Return (x, y) of the center of cell containing provided text 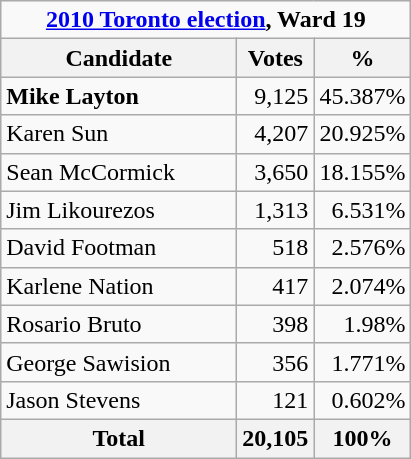
1.771% (362, 362)
417 (276, 286)
2.576% (362, 248)
18.155% (362, 172)
Sean McCormick (119, 172)
Karlene Nation (119, 286)
Jason Stevens (119, 400)
Mike Layton (119, 96)
2.074% (362, 286)
6.531% (362, 210)
9,125 (276, 96)
David Footman (119, 248)
Total (119, 438)
398 (276, 324)
4,207 (276, 134)
1,313 (276, 210)
1.98% (362, 324)
100% (362, 438)
Rosario Bruto (119, 324)
Votes (276, 58)
% (362, 58)
2010 Toronto election, Ward 19 (206, 20)
George Sawision (119, 362)
121 (276, 400)
20.925% (362, 134)
3,650 (276, 172)
356 (276, 362)
Candidate (119, 58)
45.387% (362, 96)
Jim Likourezos (119, 210)
Karen Sun (119, 134)
0.602% (362, 400)
518 (276, 248)
20,105 (276, 438)
